For the text-containing cell, return its midpoint in [x, y] coordinate format. 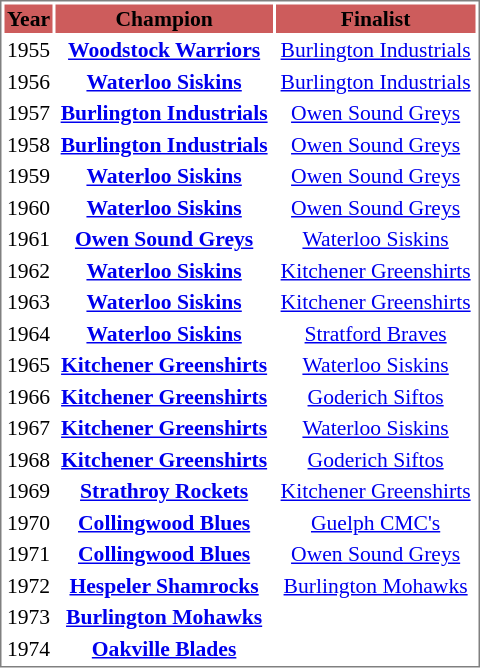
1955 [28, 50]
Year [28, 18]
1956 [28, 82]
1967 [28, 428]
1960 [28, 208]
1966 [28, 396]
1965 [28, 365]
1959 [28, 176]
Woodstock Warriors [164, 50]
Finalist [376, 18]
1971 [28, 554]
Stratford Braves [376, 334]
Guelph CMC's [376, 522]
1973 [28, 617]
Oakville Blades [164, 648]
1957 [28, 113]
1969 [28, 491]
1970 [28, 522]
1958 [28, 144]
1974 [28, 648]
1964 [28, 334]
1961 [28, 239]
1972 [28, 586]
1968 [28, 460]
Champion [164, 18]
1963 [28, 302]
Hespeler Shamrocks [164, 586]
Strathroy Rockets [164, 491]
1962 [28, 270]
